For the text-containing cell, return its midpoint in (X, Y) coordinate format. 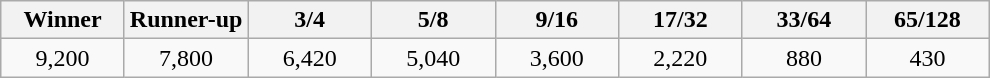
33/64 (804, 20)
9/16 (557, 20)
9,200 (63, 58)
880 (804, 58)
6,420 (310, 58)
65/128 (928, 20)
5,040 (433, 58)
3/4 (310, 20)
3,600 (557, 58)
Winner (63, 20)
17/32 (681, 20)
2,220 (681, 58)
5/8 (433, 20)
7,800 (186, 58)
Runner-up (186, 20)
430 (928, 58)
